Locate the cell with the specified text and output its (x, y) center coordinate. 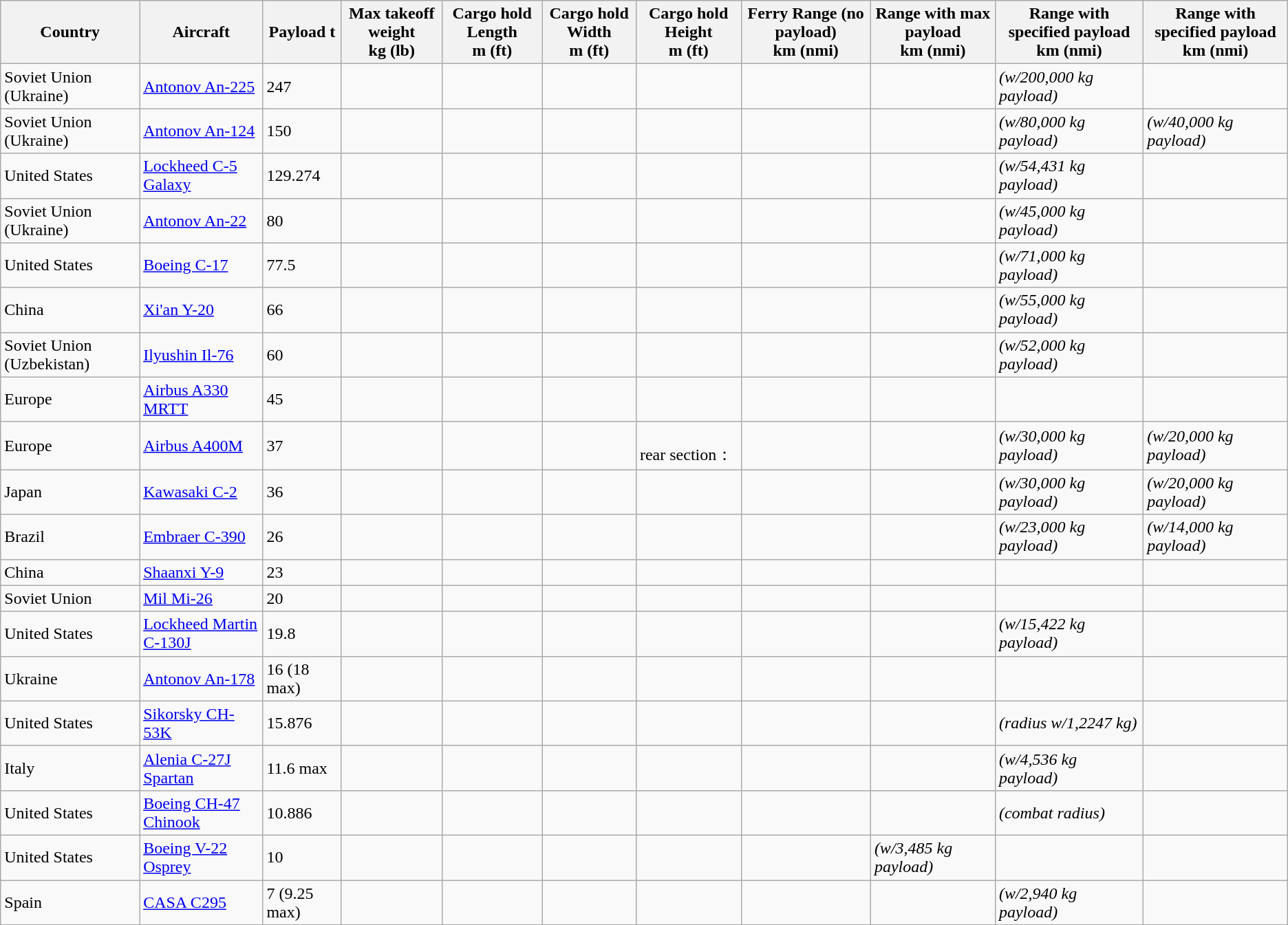
247 (302, 87)
Cargo hold Length m (ft) (493, 32)
CASA C295 (201, 902)
Alenia C-27J Spartan (201, 768)
(w/71,000 kg payload) (1069, 265)
Country (70, 32)
Ilyushin Il-76 (201, 355)
15.876 (302, 723)
Payload t (302, 32)
(w/52,000 kg payload) (1069, 355)
Antonov An-178 (201, 678)
(w/4,536 kg payload) (1069, 768)
(w/40,000 kg payload) (1216, 131)
Embraer C-390 (201, 536)
Antonov An-124 (201, 131)
Max takeoff weight kg (lb) (392, 32)
Range with max payload km (nmi) (933, 32)
Aircraft (201, 32)
Soviet Union (70, 598)
Ukraine (70, 678)
Boeing C-17 (201, 265)
(w/23,000 kg payload) (1069, 536)
(w/14,000 kg payload) (1216, 536)
10 (302, 857)
Xi'an Y-20 (201, 309)
(radius w/1,2247 kg) (1069, 723)
129.274 (302, 176)
Airbus A330 MRTT (201, 399)
(w/15,422 kg payload) (1069, 634)
37 (302, 446)
Antonov An-22 (201, 220)
Spain (70, 902)
(w/80,000 kg payload) (1069, 131)
Japan (70, 492)
Cargo hold Width m (ft) (589, 32)
Lockheed Martin C-130J (201, 634)
150 (302, 131)
Sikorsky CH-53K (201, 723)
26 (302, 536)
23 (302, 572)
Antonov An-225 (201, 87)
(w/200,000 kg payload) (1069, 87)
(combat radius) (1069, 813)
Cargo hold Height m (ft) (688, 32)
rear section： (688, 446)
Airbus A400M (201, 446)
20 (302, 598)
(w/2,940 kg payload) (1069, 902)
19.8 (302, 634)
Boeing V-22 Osprey (201, 857)
(w/54,431 kg payload) (1069, 176)
10.886 (302, 813)
(w/3,485 kg payload) (933, 857)
Kawasaki C-2 (201, 492)
60 (302, 355)
36 (302, 492)
Brazil (70, 536)
Soviet Union (Uzbekistan) (70, 355)
Ferry Range (no payload) km (nmi) (806, 32)
(w/55,000 kg payload) (1069, 309)
16 (18 max) (302, 678)
Mil Mi-26 (201, 598)
66 (302, 309)
Italy (70, 768)
Boeing CH-47 Chinook (201, 813)
45 (302, 399)
(w/45,000 kg payload) (1069, 220)
80 (302, 220)
11.6 max (302, 768)
77.5 (302, 265)
Shaanxi Y-9 (201, 572)
Lockheed C-5 Galaxy (201, 176)
7 (9.25 max) (302, 902)
